Return (X, Y) of the center of cell containing provided text 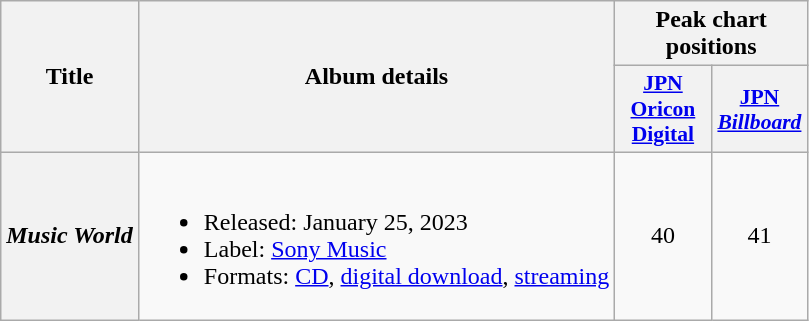
Peak chart positions (712, 34)
41 (760, 236)
JPNOriconDigital (664, 110)
40 (664, 236)
Title (70, 77)
Music World (70, 236)
Album details (376, 77)
JPNBillboard (760, 110)
Released: January 25, 2023Label: Sony MusicFormats: CD, digital download, streaming (376, 236)
